From the cell containing the given text, extract its center point as (x, y) coordinate. 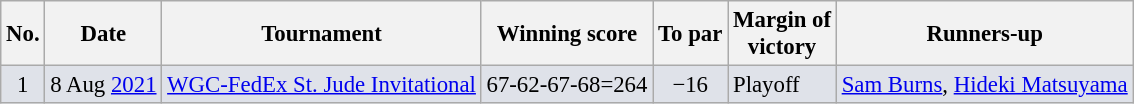
Tournament (322, 34)
No. (23, 34)
Playoff (782, 85)
Sam Burns, Hideki Matsuyama (984, 85)
Margin ofvictory (782, 34)
Winning score (567, 34)
Date (104, 34)
67-62-67-68=264 (567, 85)
To par (690, 34)
8 Aug 2021 (104, 85)
Runners-up (984, 34)
−16 (690, 85)
1 (23, 85)
WGC-FedEx St. Jude Invitational (322, 85)
